Return [x, y] of the center of cell containing provided text 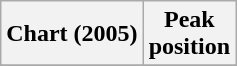
Peakposition [189, 34]
Chart (2005) [72, 34]
